Locate the cell with the specified text and output its (X, Y) center coordinate. 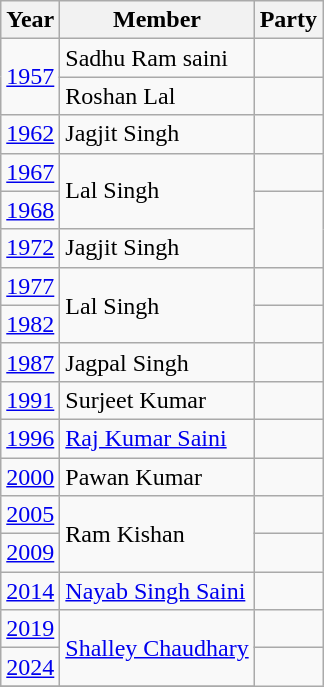
1982 (30, 324)
2005 (30, 515)
1968 (30, 210)
Ram Kishan (157, 534)
2014 (30, 591)
1962 (30, 134)
Pawan Kumar (157, 477)
1967 (30, 172)
1977 (30, 286)
Party (288, 20)
1957 (30, 77)
2000 (30, 477)
Surjeet Kumar (157, 400)
Nayab Singh Saini (157, 591)
2009 (30, 553)
1987 (30, 362)
1996 (30, 438)
Roshan Lal (157, 96)
Shalley Chaudhary (157, 648)
2024 (30, 667)
Sadhu Ram saini (157, 58)
Year (30, 20)
1972 (30, 248)
Raj Kumar Saini (157, 438)
Jagpal Singh (157, 362)
Member (157, 20)
2019 (30, 629)
1991 (30, 400)
